Pinpoint the cell where the given text exists, returning its (x, y) midpoint coordinate. 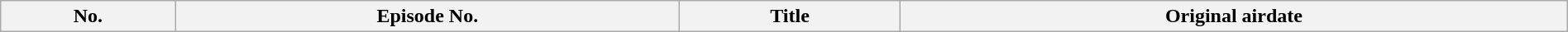
Episode No. (427, 16)
Title (791, 16)
Original airdate (1234, 16)
No. (88, 16)
